Detect which cell encompasses the target text, then output its [X, Y] center coordinate. 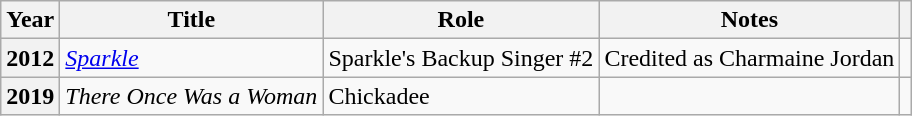
Sparkle's Backup Singer #2 [461, 58]
Sparkle [192, 58]
Notes [750, 20]
Year [30, 20]
Title [192, 20]
Credited as Charmaine Jordan [750, 58]
2019 [30, 96]
2012 [30, 58]
Chickadee [461, 96]
Role [461, 20]
There Once Was a Woman [192, 96]
